Pinpoint the cell where the given text exists, returning its (X, Y) midpoint coordinate. 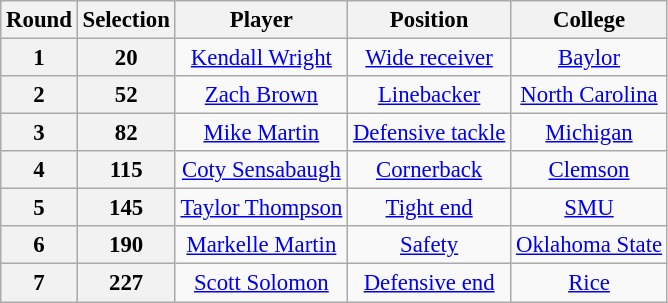
Safety (430, 245)
College (590, 20)
3 (39, 133)
115 (126, 170)
52 (126, 95)
Rice (590, 283)
Defensive tackle (430, 133)
190 (126, 245)
Linebacker (430, 95)
North Carolina (590, 95)
Zach Brown (261, 95)
5 (39, 208)
Tight end (430, 208)
145 (126, 208)
Defensive end (430, 283)
6 (39, 245)
7 (39, 283)
227 (126, 283)
Taylor Thompson (261, 208)
Markelle Martin (261, 245)
Position (430, 20)
Kendall Wright (261, 58)
Oklahoma State (590, 245)
Cornerback (430, 170)
Baylor (590, 58)
Michigan (590, 133)
4 (39, 170)
Round (39, 20)
20 (126, 58)
82 (126, 133)
Scott Solomon (261, 283)
Mike Martin (261, 133)
1 (39, 58)
Player (261, 20)
Wide receiver (430, 58)
SMU (590, 208)
Selection (126, 20)
Clemson (590, 170)
2 (39, 95)
Coty Sensabaugh (261, 170)
